Output the (X, Y) coordinate of the center of the cell containing the given text.  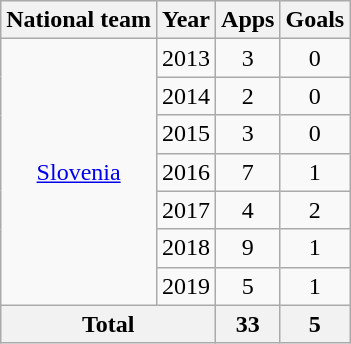
Apps (248, 20)
Goals (315, 20)
2017 (186, 210)
2014 (186, 96)
2013 (186, 58)
7 (248, 172)
4 (248, 210)
National team (79, 20)
2018 (186, 248)
2016 (186, 172)
Slovenia (79, 172)
Total (108, 324)
2015 (186, 134)
33 (248, 324)
2019 (186, 286)
9 (248, 248)
Year (186, 20)
